Find where the given text appears and provide that cell's center as (x, y) coordinate. 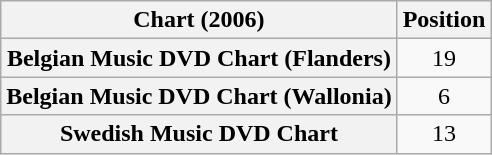
13 (444, 134)
19 (444, 58)
6 (444, 96)
Position (444, 20)
Swedish Music DVD Chart (199, 134)
Belgian Music DVD Chart (Wallonia) (199, 96)
Chart (2006) (199, 20)
Belgian Music DVD Chart (Flanders) (199, 58)
